Return [x, y] of the center of cell containing provided text 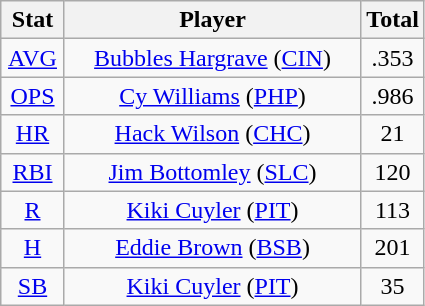
H [33, 248]
HR [33, 134]
Jim Bottomley (SLC) [212, 172]
120 [393, 172]
AVG [33, 58]
35 [393, 286]
113 [393, 210]
SB [33, 286]
Bubbles Hargrave (CIN) [212, 58]
Eddie Brown (BSB) [212, 248]
.986 [393, 96]
Hack Wilson (CHC) [212, 134]
201 [393, 248]
R [33, 210]
Cy Williams (PHP) [212, 96]
OPS [33, 96]
Total [393, 20]
Stat [33, 20]
21 [393, 134]
Player [212, 20]
.353 [393, 58]
RBI [33, 172]
